From the cell containing the given text, extract its center point as [X, Y] coordinate. 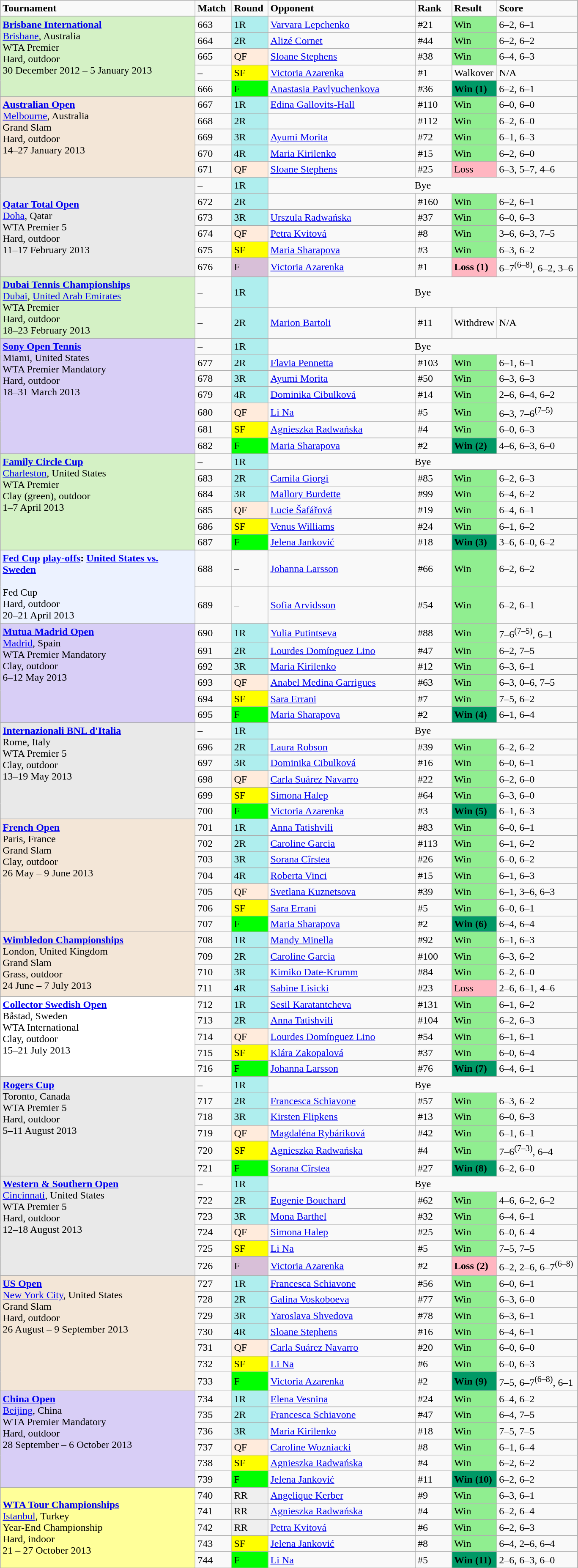
#160 [433, 202]
#7 [433, 698]
6–3, 5–7, 4–6 [537, 169]
7–6(7–5), 6–1 [537, 633]
669 [214, 137]
6–4, 6–4 [537, 924]
706 [214, 908]
713 [214, 1021]
Walkover [474, 73]
3–6, 6–3, 7–5 [537, 234]
710 [214, 972]
715 [214, 1053]
726 [214, 1266]
#13 [433, 1117]
671 [214, 169]
Laura Robson [342, 747]
Loss (1) [474, 267]
#103 [433, 362]
708 [214, 940]
Svetlana Kuznetsova [342, 892]
712 [214, 1004]
3–6, 6–0, 6–2 [537, 542]
6–3, 7–6(7–5) [537, 413]
6–7(6–8), 6–2, 3–6 [537, 267]
#72 [433, 137]
#42 [433, 1133]
#38 [433, 57]
Australian Open Melbourne, AustraliaGrand SlamHard, outdoor14–27 January 2013 [98, 137]
695 [214, 715]
#21 [433, 25]
#23 [433, 988]
678 [214, 378]
#50 [433, 378]
687 [214, 542]
738 [214, 1463]
668 [214, 121]
663 [214, 25]
Collector Swedish Open Båstad, SwedenWTA InternationalClay, outdoor 15–21 July 2013 [98, 1037]
701 [214, 827]
719 [214, 1133]
China OpenBeijing, ChinaWTA Premier MandatoryHard, outdoor28 September – 6 October 2013 [98, 1439]
#12 [433, 666]
693 [214, 682]
Marion Bartoli [342, 323]
683 [214, 478]
677 [214, 362]
Anabel Medina Garrigues [342, 682]
Caroline Wozniacki [342, 1447]
692 [214, 666]
690 [214, 633]
665 [214, 57]
Magdaléna Rybáriková [342, 1133]
714 [214, 1037]
682 [214, 446]
#27 [433, 1168]
#32 [433, 1216]
685 [214, 510]
703 [214, 859]
7–5, 6–7(6–8), 6–1 [537, 1382]
Anastasia Pavlyuchenkova [342, 89]
Round [250, 8]
#113 [433, 843]
Tournament [98, 8]
Angelique Kerber [342, 1495]
Withdrew [474, 323]
680 [214, 413]
Galina Voskoboeva [342, 1300]
730 [214, 1332]
723 [214, 1216]
4–6, 6–2, 6–2 [537, 1200]
Dubai Tennis Championships Dubai, United Arab EmiratesWTA PremierHard, outdoor18–23 February 2013 [98, 307]
696 [214, 747]
#99 [433, 494]
#104 [433, 1021]
666 [214, 89]
#64 [433, 795]
US Open New York City, United StatesGrand SlamHard, outdoor26 August – 9 September 2013 [98, 1333]
Fed Cup play-offs: United States vs. Sweden Fed Cup Hard, outdoor 20–21 April 2013 [98, 587]
6–0, 6–2 [537, 859]
724 [214, 1232]
#56 [433, 1283]
Sesil Karatantcheva [342, 1004]
699 [214, 795]
6–4, 2–6, 6–4 [537, 1543]
Result [474, 8]
707 [214, 924]
709 [214, 956]
691 [214, 650]
6–3, 6–3 [537, 378]
Rank [433, 8]
Win (3) [474, 542]
Camila Giorgi [342, 478]
Opponent [342, 8]
721 [214, 1168]
Brisbane International Brisbane, AustraliaWTA PremierHard, outdoor30 December 2012 – 5 January 2013 [98, 57]
681 [214, 430]
694 [214, 698]
6–3, 0–6, 7–5 [537, 682]
734 [214, 1399]
664 [214, 41]
Sofia Arvidsson [342, 605]
Venus Williams [342, 526]
#131 [433, 1004]
#20 [433, 1348]
#62 [433, 1200]
Win (7) [474, 1069]
#66 [433, 569]
Win (5) [474, 811]
Eugenie Bouchard [342, 1200]
Kimiko Date-Krumm [342, 972]
Internazionali BNL d'Italia Rome, ItalyWTA Premier 5Clay, outdoor13–19 May 2013 [98, 771]
667 [214, 105]
Roberta Vinci [342, 876]
2–6, 6–3, 6–0 [537, 1560]
697 [214, 763]
718 [214, 1117]
6–2, 2–6, 6–7(6–8) [537, 1266]
717 [214, 1101]
Score [537, 8]
728 [214, 1300]
673 [214, 218]
Win (9) [474, 1382]
French Open Paris, FranceGrand SlamClay, outdoor26 May – 9 June 2013 [98, 876]
Wimbledon Championships London, United KingdomGrand SlamGrass, outdoor24 June – 7 July 2013 [98, 964]
Mandy Minella [342, 940]
689 [214, 605]
Yulia Putintseva [342, 633]
Elena Vesnina [342, 1399]
#88 [433, 633]
702 [214, 843]
700 [214, 811]
#19 [433, 510]
Mona Barthel [342, 1216]
679 [214, 395]
#92 [433, 940]
2–6, 6–1, 4–6 [537, 988]
684 [214, 494]
#77 [433, 1300]
736 [214, 1431]
6–4, 6–3 [537, 57]
Klára Zakopalová [342, 1053]
731 [214, 1348]
#76 [433, 1069]
#57 [433, 1101]
Win (6) [474, 924]
#112 [433, 121]
#85 [433, 478]
Loss (2) [474, 1266]
#63 [433, 682]
704 [214, 876]
#36 [433, 89]
674 [214, 234]
6–2, 7–5 [537, 650]
Western & Southern Open Cincinnati, United StatesWTA Premier 5Hard, outdoor12–18 August 2013 [98, 1226]
Edina Gallovits-Hall [342, 105]
725 [214, 1248]
744 [214, 1560]
Flavia Pennetta [342, 362]
742 [214, 1527]
#78 [433, 1316]
Lucie Šafářová [342, 510]
Win (4) [474, 715]
#14 [433, 395]
Family Circle Cup Charleston, United StatesWTA PremierClay (green), outdoor1–7 April 2013 [98, 502]
716 [214, 1069]
732 [214, 1364]
Yaroslava Shvedova [342, 1316]
739 [214, 1479]
698 [214, 779]
722 [214, 1200]
WTA Tour Championships Istanbul, TurkeyYear-End ChampionshipHard, indoor21 – 27 October 2013 [98, 1527]
7–5, 6–2 [537, 698]
735 [214, 1415]
Mutua Madrid Open Madrid, SpainWTA Premier MandatoryClay, outdoor6–12 May 2013 [98, 673]
743 [214, 1543]
Sony Open Tennis Miami, United StatesWTA Premier MandatoryHard, outdoor18–31 March 2013 [98, 396]
Win (8) [474, 1168]
Qatar Total Open Doha, QatarWTA Premier 5Hard, outdoor11–17 February 2013 [98, 227]
720 [214, 1151]
Match [214, 8]
Alizé Cornet [342, 41]
Kirsten Flipkens [342, 1117]
Sabine Lisicki [342, 988]
#26 [433, 859]
Win (1) [474, 89]
Varvara Lepchenko [342, 25]
711 [214, 988]
#100 [433, 956]
740 [214, 1495]
727 [214, 1283]
688 [214, 569]
6–4, 7–5 [537, 1415]
741 [214, 1511]
#83 [433, 827]
686 [214, 526]
#22 [433, 779]
Mallory Burdette [342, 494]
729 [214, 1316]
#44 [433, 41]
2–6, 6–4, 6–2 [537, 395]
Urszula Radwańska [342, 218]
672 [214, 202]
6–2, 6–4 [537, 1511]
#110 [433, 105]
Win (2) [474, 446]
Win (10) [474, 1479]
Win (11) [474, 1560]
6–1, 3–6, 6–3 [537, 892]
676 [214, 267]
675 [214, 250]
#9 [433, 1495]
705 [214, 892]
Rogers Cup Toronto, Canada WTA Premier 5 Hard, outdoor 5–11 August 2013 [98, 1126]
7–6(7–3), 6–4 [537, 1151]
4–6, 6–3, 6–0 [537, 446]
737 [214, 1447]
670 [214, 153]
#84 [433, 972]
733 [214, 1382]
